From the cell containing the given text, extract its center point as (x, y) coordinate. 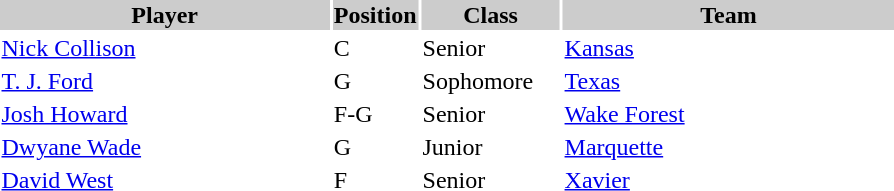
Texas (728, 81)
C (375, 48)
Nick Collison (164, 48)
Josh Howard (164, 114)
Dwyane Wade (164, 147)
Marquette (728, 147)
Class (490, 15)
Position (375, 15)
F-G (375, 114)
Team (728, 15)
T. J. Ford (164, 81)
Sophomore (490, 81)
Kansas (728, 48)
Player (164, 15)
Junior (490, 147)
Wake Forest (728, 114)
